From the cell containing the given text, extract its center point as (x, y) coordinate. 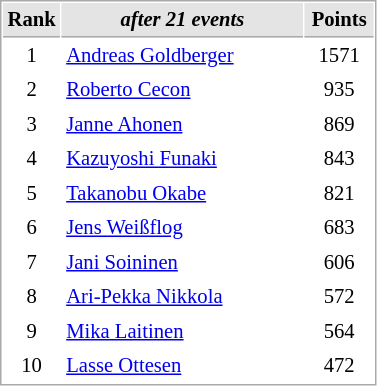
after 21 events (183, 20)
6 (32, 228)
7 (32, 262)
935 (340, 90)
Takanobu Okabe (183, 194)
1 (32, 56)
1571 (340, 56)
606 (340, 262)
843 (340, 158)
683 (340, 228)
5 (32, 194)
Lasse Ottesen (183, 366)
8 (32, 296)
Andreas Goldberger (183, 56)
Jani Soininen (183, 262)
10 (32, 366)
Points (340, 20)
Janne Ahonen (183, 124)
Rank (32, 20)
Ari-Pekka Nikkola (183, 296)
572 (340, 296)
3 (32, 124)
Kazuyoshi Funaki (183, 158)
472 (340, 366)
821 (340, 194)
Jens Weißflog (183, 228)
4 (32, 158)
564 (340, 332)
2 (32, 90)
9 (32, 332)
Roberto Cecon (183, 90)
869 (340, 124)
Mika Laitinen (183, 332)
